Output the (x, y) coordinate of the center of the cell containing the given text.  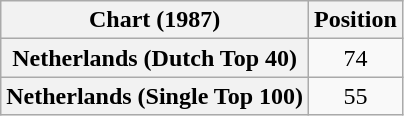
Position (356, 20)
74 (356, 58)
Netherlands (Single Top 100) (155, 96)
Chart (1987) (155, 20)
Netherlands (Dutch Top 40) (155, 58)
55 (356, 96)
